Scan for the cell matching the given text and deliver its (x, y) coordinate at center. 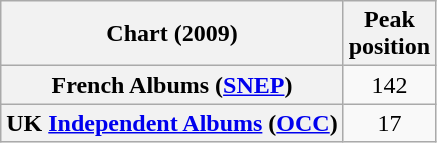
Peakposition (389, 34)
142 (389, 85)
UK Independent Albums (OCC) (172, 123)
Chart (2009) (172, 34)
17 (389, 123)
French Albums (SNEP) (172, 85)
